From the cell containing the given text, extract its center point as (x, y) coordinate. 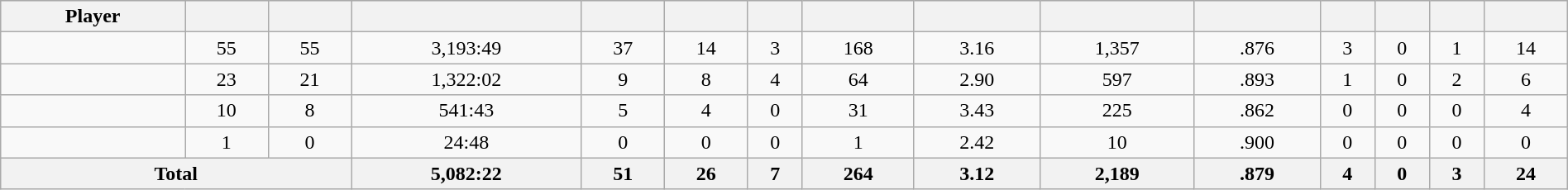
24:48 (466, 142)
37 (624, 48)
264 (858, 173)
5 (624, 111)
21 (309, 79)
.879 (1257, 173)
.893 (1257, 79)
9 (624, 79)
24 (1527, 173)
64 (858, 79)
Player (93, 17)
5,082:22 (466, 173)
168 (858, 48)
3.16 (977, 48)
1,357 (1116, 48)
541:43 (466, 111)
2 (1456, 79)
2,189 (1116, 173)
3,193:49 (466, 48)
.876 (1257, 48)
23 (227, 79)
.900 (1257, 142)
225 (1116, 111)
6 (1527, 79)
Total (176, 173)
51 (624, 173)
26 (706, 173)
3.12 (977, 173)
597 (1116, 79)
7 (775, 173)
31 (858, 111)
.862 (1257, 111)
1,322:02 (466, 79)
2.90 (977, 79)
3.43 (977, 111)
2.42 (977, 142)
